For the text-containing cell, return its midpoint in (X, Y) coordinate format. 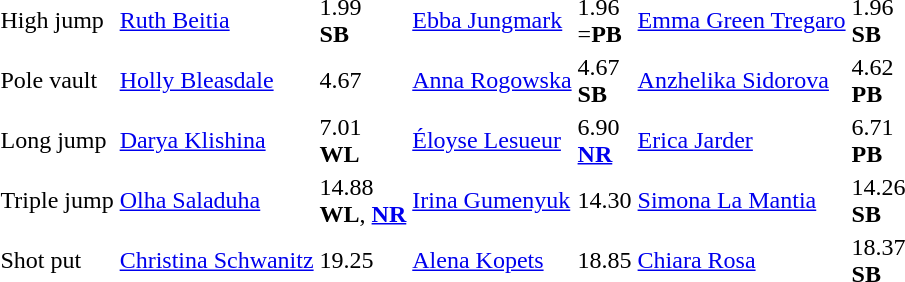
4.67SB (604, 80)
Darya Klishina (216, 140)
Simona La Mantia (742, 200)
Irina Gumenyuk (492, 200)
Holly Bleasdale (216, 80)
4.67 (363, 80)
Olha Saladuha (216, 200)
Anzhelika Sidorova (742, 80)
Erica Jarder (742, 140)
Anna Rogowska (492, 80)
Éloyse Lesueur (492, 140)
14.30 (604, 200)
14.88WL, NR (363, 200)
6.90NR (604, 140)
7.01WL (363, 140)
